Provide the (x, y) coordinate of the cell's center where the given text is located.  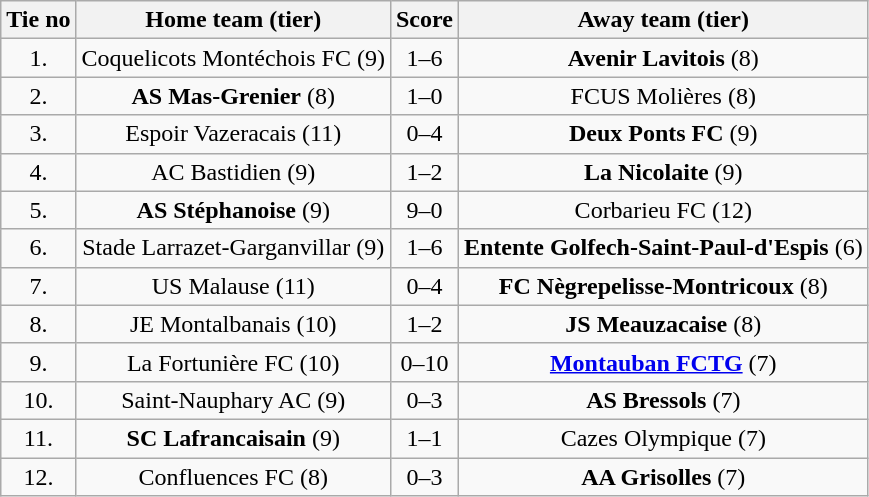
Away team (tier) (663, 20)
AS Mas-Grenier (8) (233, 96)
1–0 (424, 96)
7. (38, 286)
Score (424, 20)
4. (38, 172)
AS Bressols (7) (663, 400)
La Nicolaite (9) (663, 172)
AA Grisolles (7) (663, 477)
1. (38, 58)
9–0 (424, 210)
Avenir Lavitois (8) (663, 58)
1–1 (424, 438)
Confluences FC (8) (233, 477)
Entente Golfech-Saint-Paul-d'Espis (6) (663, 248)
6. (38, 248)
Montauban FCTG (7) (663, 362)
5. (38, 210)
Corbarieu FC (12) (663, 210)
SC Lafrancaisain (9) (233, 438)
Deux Ponts FC (9) (663, 134)
Home team (tier) (233, 20)
Espoir Vazeracais (11) (233, 134)
8. (38, 324)
9. (38, 362)
AS Stéphanoise (9) (233, 210)
10. (38, 400)
FCUS Molières (8) (663, 96)
Stade Larrazet-Garganvillar (9) (233, 248)
Tie no (38, 20)
Coquelicots Montéchois FC (9) (233, 58)
12. (38, 477)
2. (38, 96)
JS Meauzacaise (8) (663, 324)
11. (38, 438)
Cazes Olympique (7) (663, 438)
AC Bastidien (9) (233, 172)
JE Montalbanais (10) (233, 324)
3. (38, 134)
0–10 (424, 362)
US Malause (11) (233, 286)
Saint-Nauphary AC (9) (233, 400)
La Fortunière FC (10) (233, 362)
FC Nègrepelisse-Montricoux (8) (663, 286)
